Scan for the cell matching the given text and deliver its (x, y) coordinate at center. 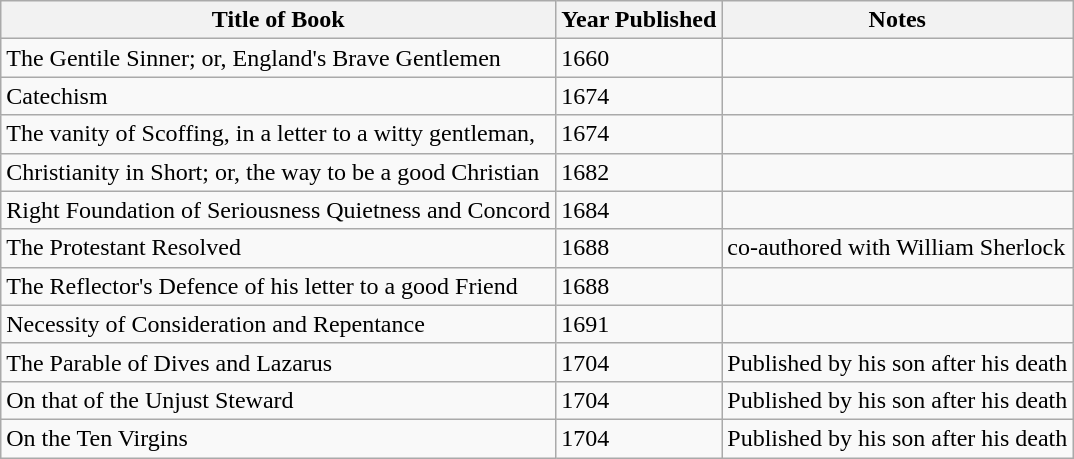
The Protestant Resolved (278, 248)
On that of the Unjust Steward (278, 400)
The Parable of Dives and Lazarus (278, 362)
Necessity of Consideration and Repentance (278, 324)
Year Published (639, 20)
co-authored with William Sherlock (898, 248)
The Gentile Sinner; or, England's Brave Gentlemen (278, 58)
Right Foundation of Seriousness Quietness and Concord (278, 210)
1660 (639, 58)
1691 (639, 324)
Catechism (278, 96)
1682 (639, 172)
On the Ten Virgins (278, 438)
Notes (898, 20)
1684 (639, 210)
Christianity in Short; or, the way to be a good Christian (278, 172)
The Reflector's Defence of his letter to a good Friend (278, 286)
Title of Book (278, 20)
The vanity of Scoffing, in a letter to a witty gentleman, (278, 134)
